Identify which cell holds the provided text, then report its (x, y) central coordinate. 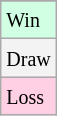
Draw (28, 58)
Win (28, 20)
Loss (28, 96)
